Determine the [x, y] coordinate at the center of the cell enclosing the given text.  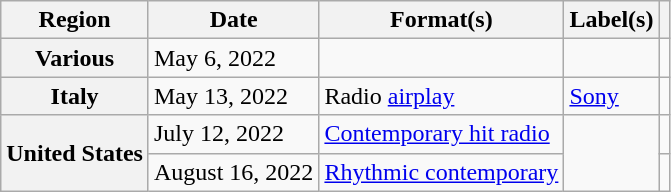
Date [233, 20]
Sony [612, 96]
Radio airplay [442, 96]
United States [75, 153]
May 13, 2022 [233, 96]
Format(s) [442, 20]
Rhythmic contemporary [442, 172]
May 6, 2022 [233, 58]
Various [75, 58]
Region [75, 20]
August 16, 2022 [233, 172]
July 12, 2022 [233, 134]
Contemporary hit radio [442, 134]
Label(s) [612, 20]
Italy [75, 96]
